Identify which cell holds the provided text, then report its (x, y) central coordinate. 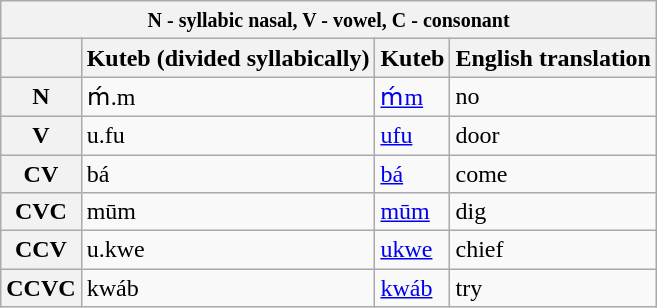
Kuteb (412, 58)
dig (553, 212)
come (553, 173)
ufu (412, 135)
try (553, 288)
u.fu (228, 135)
CV (41, 173)
ukwe (412, 250)
CCV (41, 250)
CVC (41, 212)
Kuteb (divided syllabically) (228, 58)
ḿ.m (228, 97)
chief (553, 250)
English translation (553, 58)
ḿm (412, 97)
N (41, 97)
CCVC (41, 288)
N - syllabic nasal, V - vowel, C - consonant (329, 20)
door (553, 135)
no (553, 97)
u.kwe (228, 250)
V (41, 135)
